Find where the given text appears and provide that cell's center as [x, y] coordinate. 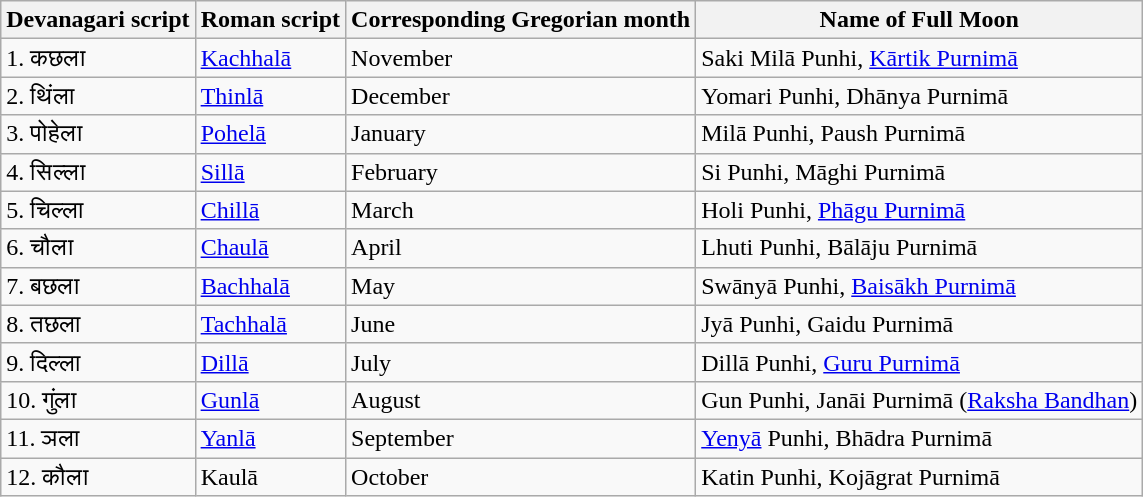
2. थिंला [98, 96]
11. ञला [98, 438]
Chillā [270, 210]
5. चिल्ला [98, 210]
Yomari Punhi, Dhānya Purnimā [920, 96]
Tachhalā [270, 324]
3. पोहेला [98, 134]
September [521, 438]
January [521, 134]
Yanlā [270, 438]
Milā Punhi, Paush Purnimā [920, 134]
August [521, 400]
Gun Punhi, Janāi Purnimā (Raksha Bandhan) [920, 400]
Devanagari script [98, 20]
Pohelā [270, 134]
9. दिल्ला [98, 362]
Katin Punhi, Kojāgrat Purnimā [920, 477]
March [521, 210]
8. तछला [98, 324]
Corresponding Gregorian month [521, 20]
4. सिल्ला [98, 172]
Roman script [270, 20]
1. कछला [98, 58]
12. कौला [98, 477]
7. बछला [98, 286]
October [521, 477]
Kachhalā [270, 58]
Name of Full Moon [920, 20]
Sillā [270, 172]
December [521, 96]
Gunlā [270, 400]
Dillā [270, 362]
Swānyā Punhi, Baisākh Purnimā [920, 286]
Yenyā Punhi, Bhādra Purnimā [920, 438]
10. गुंला [98, 400]
Lhuti Punhi, Bālāju Purnimā [920, 248]
April [521, 248]
November [521, 58]
Bachhalā [270, 286]
Holi Punhi, Phāgu Purnimā [920, 210]
6. चौला [98, 248]
February [521, 172]
July [521, 362]
June [521, 324]
Kaulā [270, 477]
May [521, 286]
Dillā Punhi, Guru Purnimā [920, 362]
Thinlā [270, 96]
Saki Milā Punhi, Kārtik Purnimā [920, 58]
Jyā Punhi, Gaidu Purnimā [920, 324]
Chaulā [270, 248]
Si Punhi, Māghi Purnimā [920, 172]
